For the text-containing cell, return its midpoint in (X, Y) coordinate format. 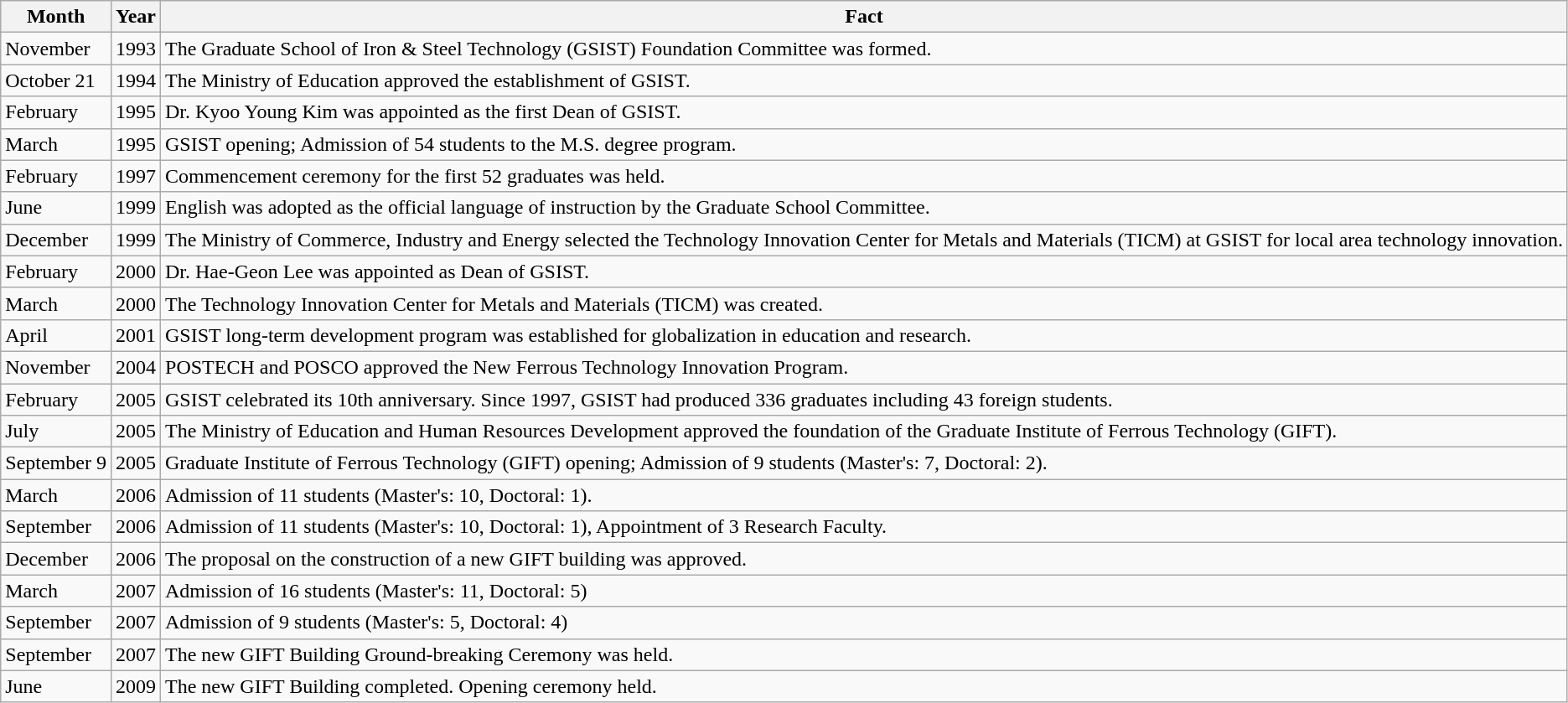
October 21 (56, 80)
GSIST long-term development program was established for globalization in education and research. (865, 335)
The Ministry of Education and Human Resources Development approved the foundation of the Graduate Institute of Ferrous Technology (GIFT). (865, 432)
April (56, 335)
GSIST opening; Admission of 54 students to the M.S. degree program. (865, 144)
Admission of 16 students (Master's: 11, Doctoral: 5) (865, 591)
Dr. Hae-Geon Lee was appointed as Dean of GSIST. (865, 271)
The Graduate School of Iron & Steel Technology (GSIST) Foundation Committee was formed. (865, 49)
2009 (136, 686)
2001 (136, 335)
Admission of 11 students (Master's: 10, Doctoral: 1), Appointment of 3 Research Faculty. (865, 527)
Dr. Kyoo Young Kim was appointed as the first Dean of GSIST. (865, 112)
Admission of 9 students (Master's: 5, Doctoral: 4) (865, 623)
2004 (136, 367)
The proposal on the construction of a new GIFT building was approved. (865, 559)
1997 (136, 176)
English was adopted as the official language of instruction by the Graduate School Committee. (865, 208)
The new GIFT Building completed. Opening ceremony held. (865, 686)
POSTECH and POSCO approved the New Ferrous Technology Innovation Program. (865, 367)
Fact (865, 17)
Admission of 11 students (Master's: 10, Doctoral: 1). (865, 495)
GSIST celebrated its 10th anniversary. Since 1997, GSIST had produced 336 graduates including 43 foreign students. (865, 400)
July (56, 432)
September 9 (56, 463)
The Technology Innovation Center for Metals and Materials (TICM) was created. (865, 303)
Commencement ceremony for the first 52 graduates was held. (865, 176)
Month (56, 17)
Graduate Institute of Ferrous Technology (GIFT) opening; Admission of 9 students (Master's: 7, Doctoral: 2). (865, 463)
1993 (136, 49)
Year (136, 17)
The new GIFT Building Ground-breaking Ceremony was held. (865, 654)
1994 (136, 80)
The Ministry of Education approved the establishment of GSIST. (865, 80)
